Determine the (x, y) coordinate at the center of the cell enclosing the given text.  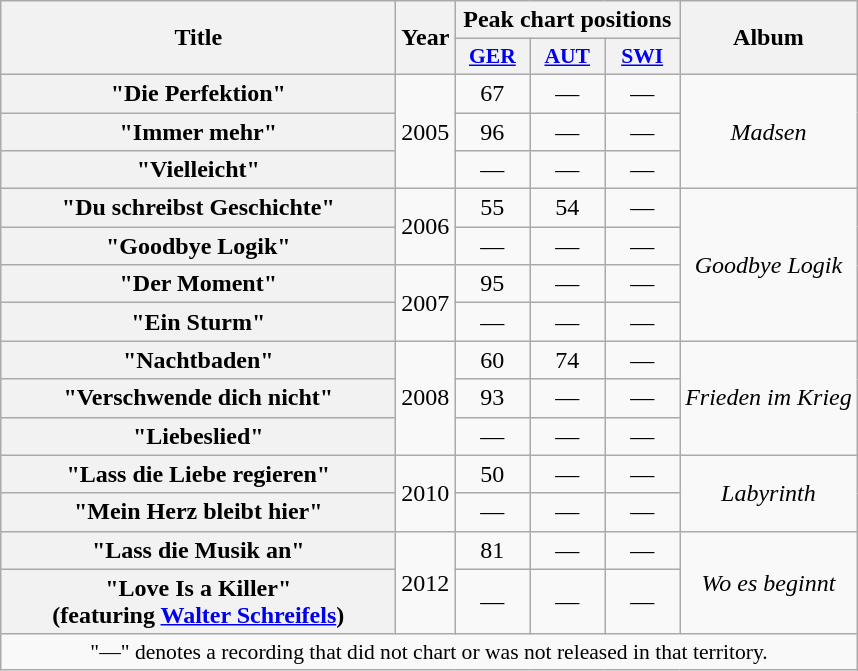
"Love Is a Killer"(featuring Walter Schreifels) (198, 602)
"Goodbye Logik" (198, 246)
GER (492, 57)
2005 (426, 131)
Album (769, 38)
Wo es beginnt (769, 582)
"Lass die Musik an" (198, 550)
67 (492, 93)
74 (568, 360)
Frieden im Krieg (769, 398)
"Lass die Liebe regieren" (198, 474)
95 (492, 284)
"Die Perfektion" (198, 93)
50 (492, 474)
2010 (426, 493)
AUT (568, 57)
2006 (426, 227)
"Immer mehr" (198, 131)
54 (568, 208)
Goodbye Logik (769, 265)
SWI (642, 57)
"Liebeslied" (198, 436)
"Nachtbaden" (198, 360)
"—" denotes a recording that did not chart or was not released in that territory. (430, 652)
"Ein Sturm" (198, 322)
Peak chart positions (568, 20)
Madsen (769, 131)
Labyrinth (769, 493)
2007 (426, 303)
2012 (426, 582)
81 (492, 550)
"Verschwende dich nicht" (198, 398)
"Mein Herz bleibt hier" (198, 512)
Year (426, 38)
60 (492, 360)
93 (492, 398)
"Der Moment" (198, 284)
96 (492, 131)
"Du schreibst Geschichte" (198, 208)
55 (492, 208)
2008 (426, 398)
Title (198, 38)
"Vielleicht" (198, 170)
